Output the [X, Y] coordinate of the center of the cell containing the given text.  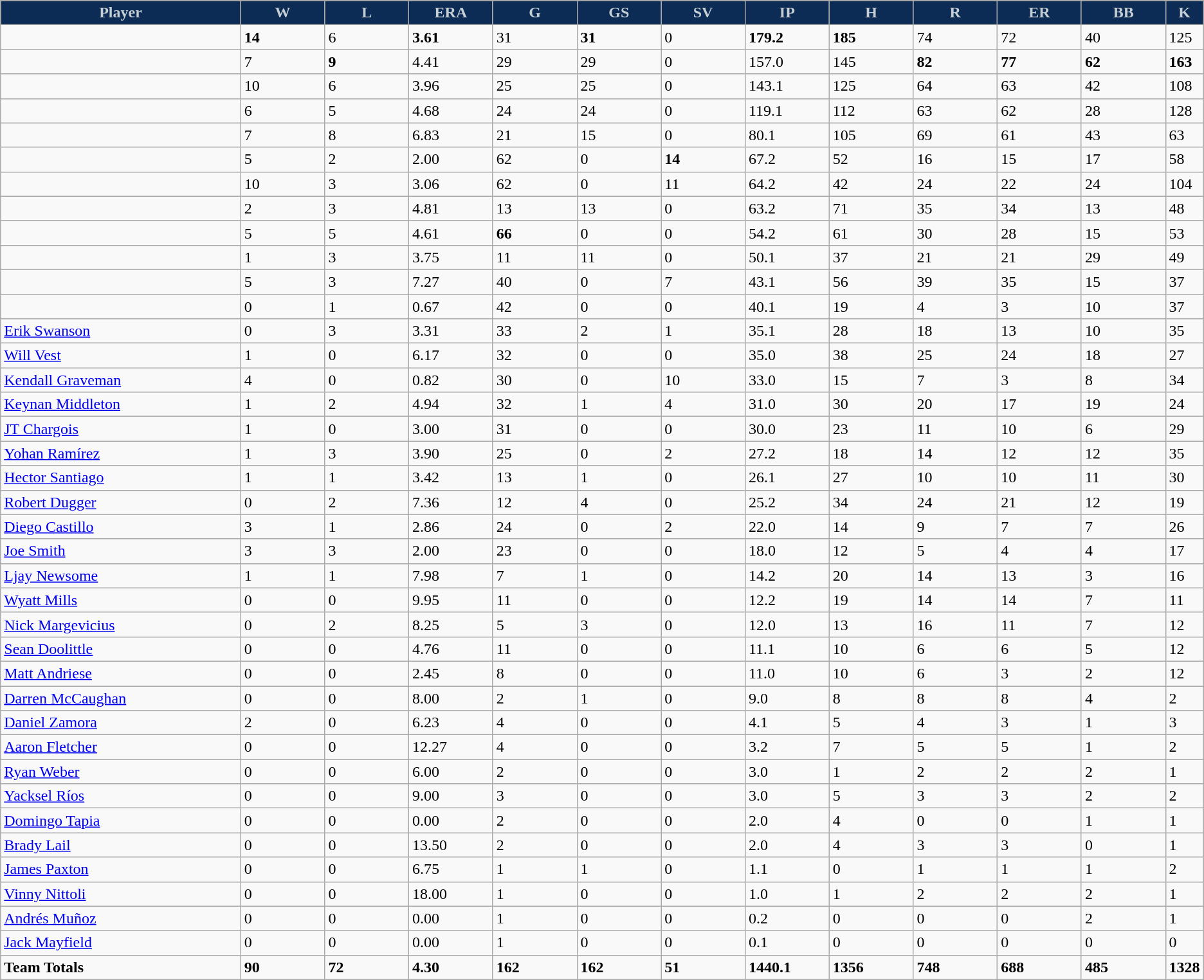
Ljay Newsome [121, 576]
Darren McCaughan [121, 698]
Jack Mayfield [121, 943]
52 [871, 159]
9.0 [787, 698]
4.81 [452, 208]
G [535, 13]
30.0 [787, 429]
0.2 [787, 918]
Joe Smith [121, 551]
4.68 [452, 111]
67.2 [787, 159]
Diego Castillo [121, 527]
7.27 [452, 282]
Hector Santiago [121, 478]
35.0 [787, 356]
3.00 [452, 429]
63.2 [787, 208]
13.50 [452, 845]
26.1 [787, 478]
64 [956, 86]
4.30 [452, 967]
66 [535, 233]
Ryan Weber [121, 772]
Yacksel Ríos [121, 796]
35.1 [787, 331]
1.1 [787, 869]
Player [121, 13]
Yohan Ramírez [121, 453]
33 [535, 331]
4.61 [452, 233]
128 [1185, 111]
1356 [871, 967]
82 [956, 62]
Matt Andriese [121, 673]
ER [1039, 13]
11.1 [787, 649]
64.2 [787, 184]
6.17 [452, 356]
7.36 [452, 502]
0.1 [787, 943]
74 [956, 37]
James Paxton [121, 869]
9.00 [452, 796]
143.1 [787, 86]
145 [871, 62]
4.41 [452, 62]
Sean Doolittle [121, 649]
3.06 [452, 184]
12.2 [787, 600]
Daniel Zamora [121, 723]
SV [704, 13]
31.0 [787, 404]
38 [871, 356]
2.86 [452, 527]
Aaron Fletcher [121, 747]
119.1 [787, 111]
43 [1123, 135]
3.90 [452, 453]
3.61 [452, 37]
4.1 [787, 723]
179.2 [787, 37]
25.2 [787, 502]
W [283, 13]
6.23 [452, 723]
748 [956, 967]
56 [871, 282]
43.1 [787, 282]
157.0 [787, 62]
9.95 [452, 600]
6.00 [452, 772]
14.2 [787, 576]
Brady Lail [121, 845]
163 [1185, 62]
3.42 [452, 478]
39 [956, 282]
26 [1185, 527]
40.1 [787, 307]
BB [1123, 13]
4.94 [452, 404]
1328 [1185, 967]
1.0 [787, 894]
8.25 [452, 624]
R [956, 13]
69 [956, 135]
K [1185, 13]
71 [871, 208]
688 [1039, 967]
8.00 [452, 698]
50.1 [787, 257]
Robert Dugger [121, 502]
12.27 [452, 747]
3.96 [452, 86]
112 [871, 111]
185 [871, 37]
Kendall Graveman [121, 380]
18.00 [452, 894]
GS [619, 13]
12.0 [787, 624]
JT Chargois [121, 429]
90 [283, 967]
1440.1 [787, 967]
80.1 [787, 135]
49 [1185, 257]
Nick Margevicius [121, 624]
7.98 [452, 576]
0.67 [452, 307]
3.2 [787, 747]
Team Totals [121, 967]
3.31 [452, 331]
ERA [452, 13]
Will Vest [121, 356]
22 [1039, 184]
Andrés Muñoz [121, 918]
33.0 [787, 380]
18.0 [787, 551]
IP [787, 13]
Wyatt Mills [121, 600]
6.83 [452, 135]
2.45 [452, 673]
Erik Swanson [121, 331]
0.82 [452, 380]
L [367, 13]
3.75 [452, 257]
48 [1185, 208]
104 [1185, 184]
54.2 [787, 233]
77 [1039, 62]
51 [704, 967]
11.0 [787, 673]
Keynan Middleton [121, 404]
53 [1185, 233]
105 [871, 135]
H [871, 13]
108 [1185, 86]
Vinny Nittoli [121, 894]
Domingo Tapia [121, 821]
58 [1185, 159]
485 [1123, 967]
4.76 [452, 649]
6.75 [452, 869]
27.2 [787, 453]
22.0 [787, 527]
